Search for the cell housing the specified text and yield its (X, Y) center coordinate. 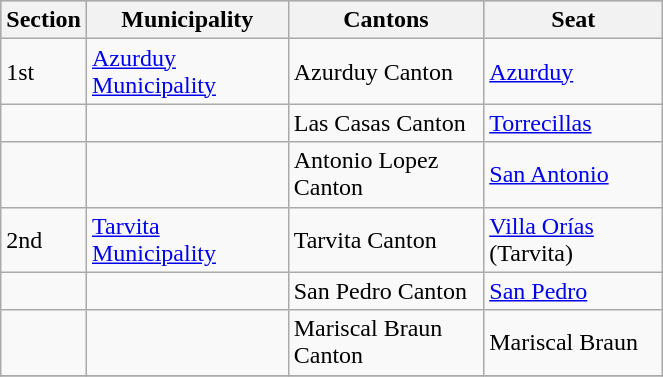
Las Casas Canton (386, 123)
San Pedro Canton (386, 291)
Mariscal Braun Canton (386, 342)
Cantons (386, 20)
Mariscal Braun (574, 342)
Villa Orías (Tarvita) (574, 240)
Tarvita Canton (386, 240)
Azurduy (574, 72)
San Pedro (574, 291)
Municipality (187, 20)
Section (44, 20)
Azurduy Municipality (187, 72)
Torrecillas (574, 123)
Antonio Lopez Canton (386, 174)
Azurduy Canton (386, 72)
1st (44, 72)
Tarvita Municipality (187, 240)
2nd (44, 240)
Seat (574, 20)
San Antonio (574, 174)
